Find where the given text appears and provide that cell's center as (X, Y) coordinate. 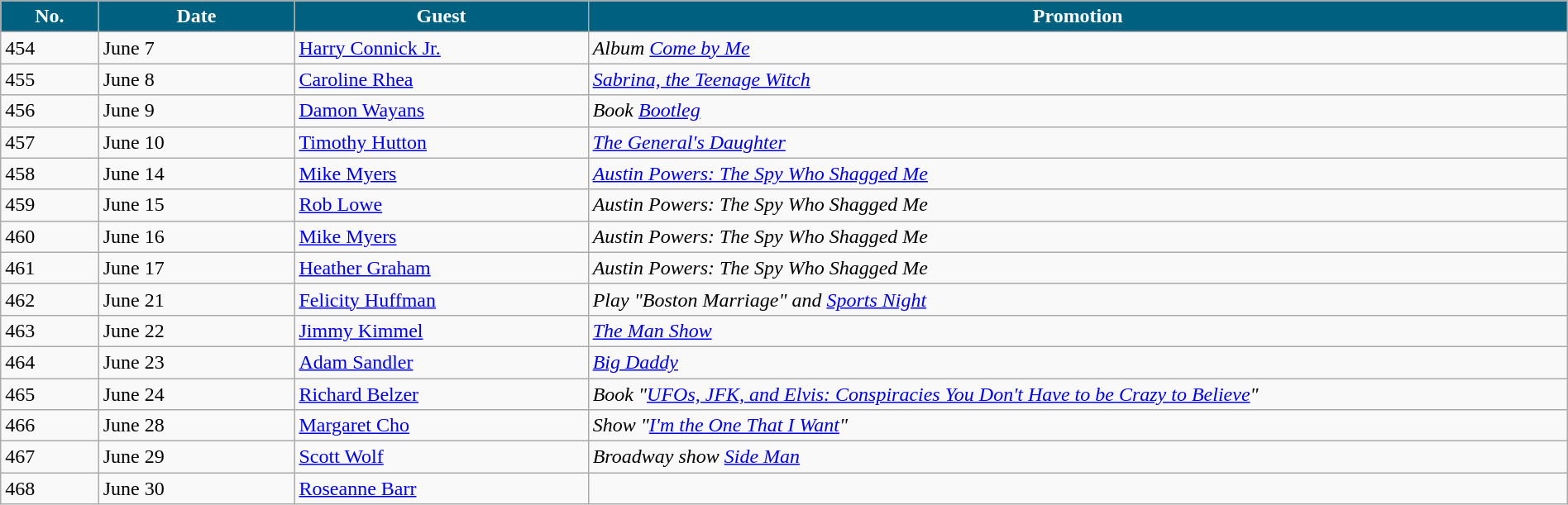
Big Daddy (1078, 362)
June 21 (197, 299)
The General's Daughter (1078, 142)
466 (50, 426)
Book Bootleg (1078, 111)
Caroline Rhea (442, 79)
No. (50, 17)
June 7 (197, 48)
465 (50, 394)
458 (50, 174)
June 24 (197, 394)
Felicity Huffman (442, 299)
Timothy Hutton (442, 142)
Harry Connick Jr. (442, 48)
460 (50, 236)
457 (50, 142)
June 14 (197, 174)
Richard Belzer (442, 394)
Guest (442, 17)
455 (50, 79)
June 15 (197, 205)
Broadway show Side Man (1078, 457)
464 (50, 362)
June 30 (197, 488)
Play "Boston Marriage" and Sports Night (1078, 299)
Rob Lowe (442, 205)
Jimmy Kimmel (442, 331)
Roseanne Barr (442, 488)
Adam Sandler (442, 362)
462 (50, 299)
The Man Show (1078, 331)
Album Come by Me (1078, 48)
463 (50, 331)
Show "I'm the One That I Want" (1078, 426)
Scott Wolf (442, 457)
Date (197, 17)
June 9 (197, 111)
459 (50, 205)
456 (50, 111)
Margaret Cho (442, 426)
June 8 (197, 79)
June 29 (197, 457)
Sabrina, the Teenage Witch (1078, 79)
Heather Graham (442, 268)
Book "UFOs, JFK, and Elvis: Conspiracies You Don't Have to be Crazy to Believe" (1078, 394)
June 23 (197, 362)
June 10 (197, 142)
461 (50, 268)
June 22 (197, 331)
June 16 (197, 236)
454 (50, 48)
June 28 (197, 426)
468 (50, 488)
Promotion (1078, 17)
Damon Wayans (442, 111)
467 (50, 457)
June 17 (197, 268)
